Pinpoint the cell where the given text exists, returning its [x, y] midpoint coordinate. 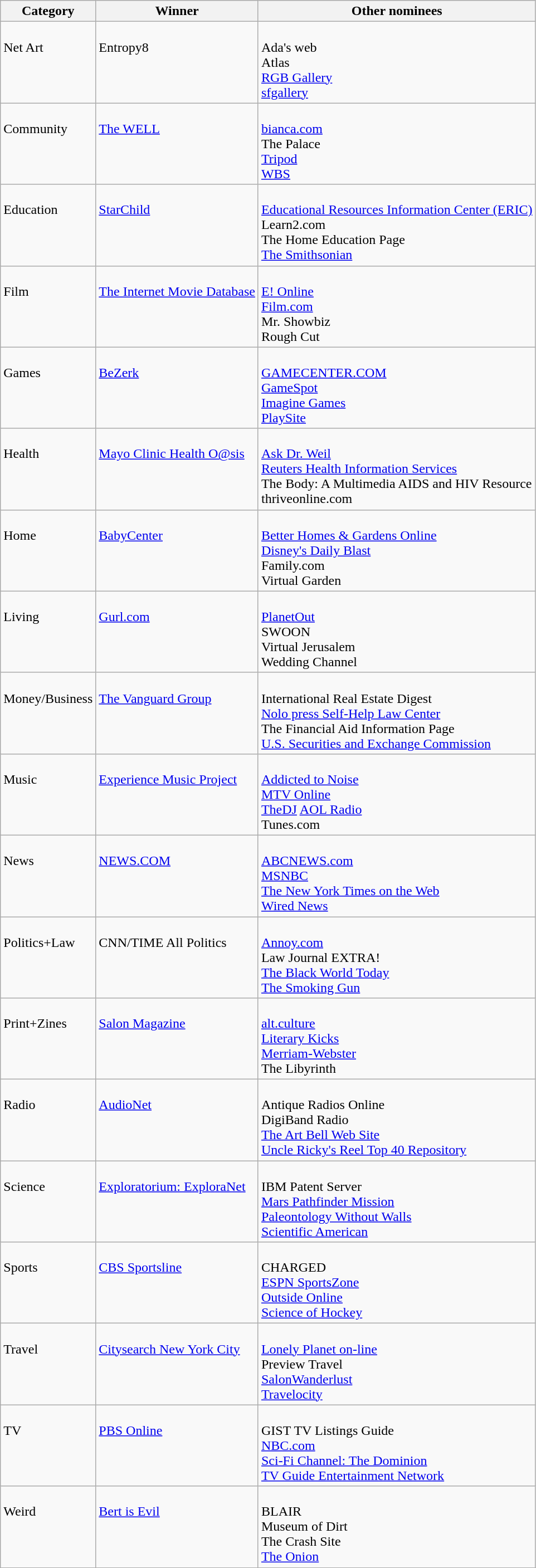
Home [48, 550]
Games [48, 388]
Gurl.com [177, 632]
The WELL [177, 144]
Lonely Planet on-line Preview Travel SalonWanderlust Travelocity [397, 1364]
Living [48, 632]
E! Online Film.com Mr. Showbiz Rough Cut [397, 306]
Entropy8 [177, 62]
Winner [177, 11]
CHARGED ESPN SportsZone Outside Online Science of Hockey [397, 1283]
Antique Radios Online DigiBand Radio The Art Bell Web Site Uncle Ricky's Reel Top 40 Repository [397, 1120]
Politics+Law [48, 958]
PlanetOut SWOON Virtual Jerusalem Wedding Channel [397, 632]
bianca.com The Palace Tripod WBS [397, 144]
Citysearch New York City [177, 1364]
Sports [48, 1283]
Exploratorium: ExploraNet [177, 1201]
Annoy.com Law Journal EXTRA! The Black World Today The Smoking Gun [397, 958]
GIST TV Listings Guide NBC.com Sci-Fi Channel: The Dominion TV Guide Entertainment Network [397, 1445]
Education [48, 225]
Salon Magazine [177, 1039]
The Vanguard Group [177, 713]
TV [48, 1445]
Music [48, 794]
Category [48, 11]
Community [48, 144]
CNN/TIME All Politics [177, 958]
Health [48, 469]
Weird [48, 1527]
BLAIR Museum of Dirt The Crash Site The Onion [397, 1527]
ABCNEWS.com MSNBC The New York Times on the Web Wired News [397, 876]
Addicted to Noise MTV Online TheDJ AOL Radio Tunes.com [397, 794]
Experience Music Project [177, 794]
Other nominees [397, 11]
PBS Online [177, 1445]
BabyCenter [177, 550]
IBM Patent Server Mars Pathfinder Mission Paleontology Without Walls Scientific American [397, 1201]
Bert is Evil [177, 1527]
alt.culture Literary Kicks Merriam-Webster The Libyrinth [397, 1039]
Mayo Clinic Health O@sis [177, 469]
The Internet Movie Database [177, 306]
Travel [48, 1364]
Net Art [48, 62]
StarChild [177, 225]
Radio [48, 1120]
NEWS.COM [177, 876]
Ada's web Atlas RGB Gallery sfgallery [397, 62]
Better Homes & Gardens Online Disney's Daily Blast Family.com Virtual Garden [397, 550]
Educational Resources Information Center (ERIC) Learn2.com The Home Education Page The Smithsonian [397, 225]
Science [48, 1201]
Film [48, 306]
News [48, 876]
GAMECENTER.COM GameSpot Imagine Games PlaySite [397, 388]
AudioNet [177, 1120]
CBS Sportsline [177, 1283]
Ask Dr. Weil Reuters Health Information Services The Body: A Multimedia AIDS and HIV Resource thriveonline.com [397, 469]
BeZerk [177, 388]
International Real Estate Digest Nolo press Self-Help Law Center The Financial Aid Information Page U.S. Securities and Exchange Commission [397, 713]
Print+Zines [48, 1039]
Money/Business [48, 713]
